Find where the given text appears and provide that cell's center as (X, Y) coordinate. 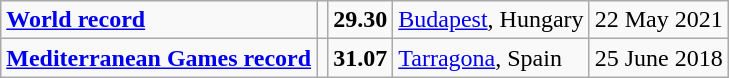
31.07 (360, 58)
Tarragona, Spain (491, 58)
World record (159, 20)
29.30 (360, 20)
25 June 2018 (658, 58)
Budapest, Hungary (491, 20)
22 May 2021 (658, 20)
Mediterranean Games record (159, 58)
